For the text-containing cell, return its midpoint in [X, Y] coordinate format. 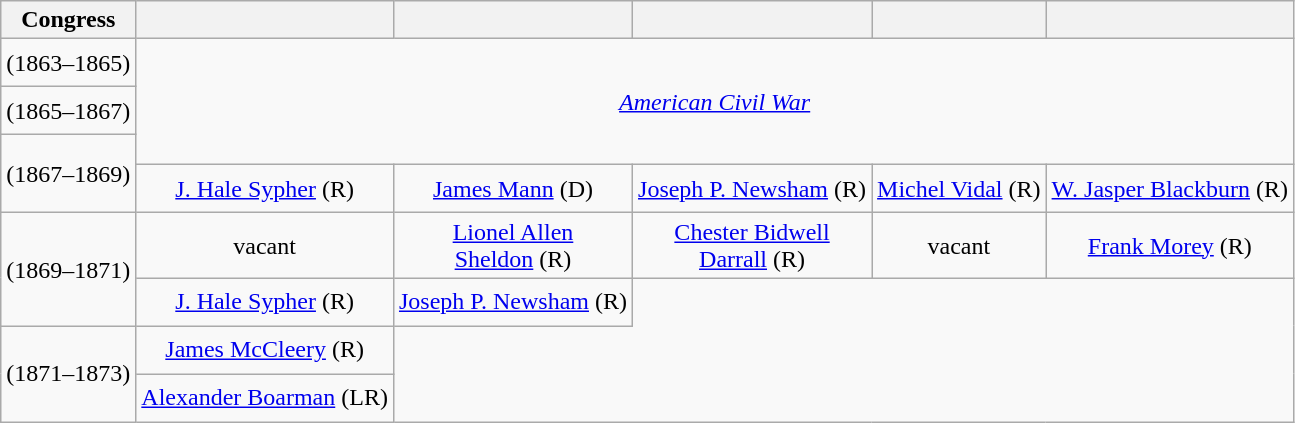
W. Jasper Blackburn (R) [1170, 189]
Frank Morey (R) [1170, 246]
(1871–1873) [68, 374]
(1867–1869) [68, 174]
Alexander Boarman (LR) [265, 398]
(1865–1867) [68, 111]
(1863–1865) [68, 63]
Lionel AllenSheldon (R) [512, 246]
Chester BidwellDarrall (R) [752, 246]
James Mann (D) [512, 189]
James McCleery (R) [265, 350]
American Civil War [715, 102]
(1869–1871) [68, 270]
Michel Vidal (R) [959, 189]
Congress [68, 20]
